Detect which cell encompasses the target text, then output its (X, Y) center coordinate. 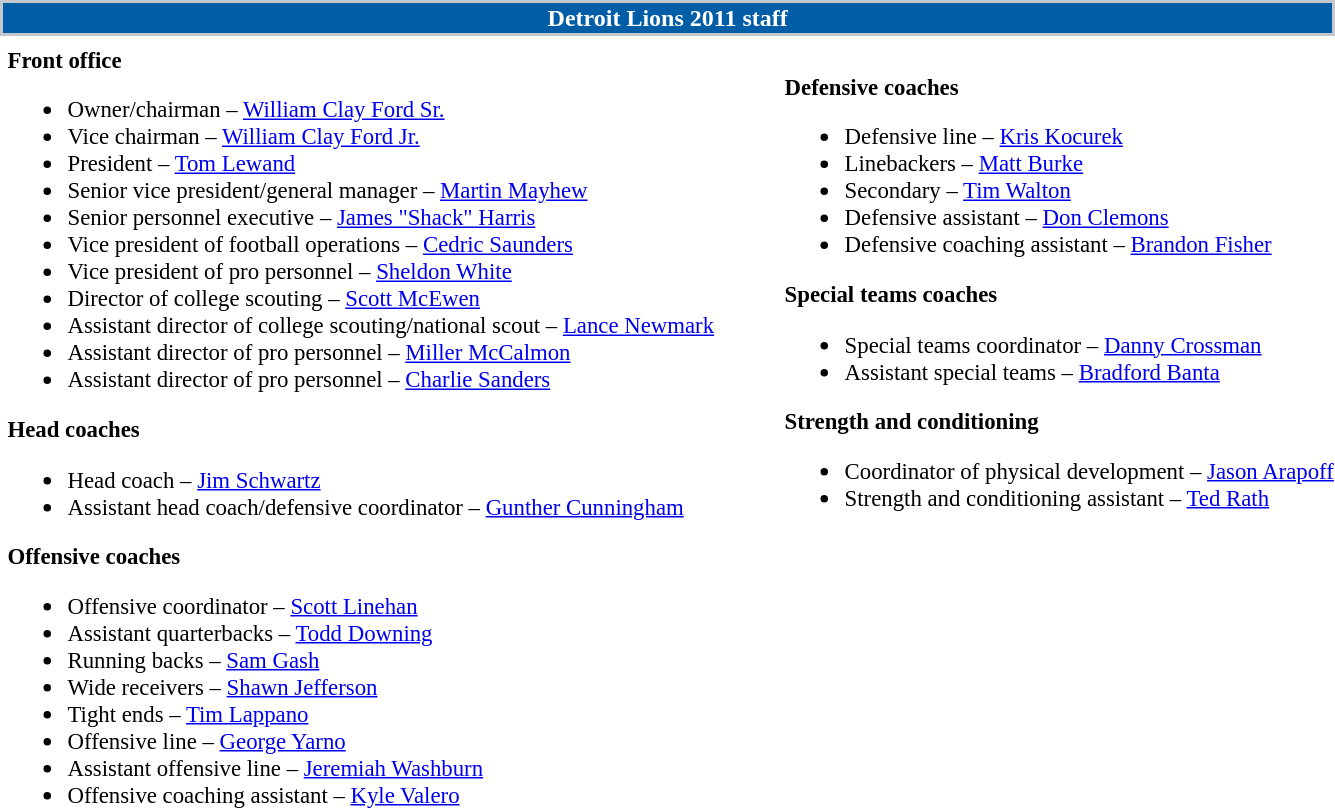
Detroit Lions 2011 staff (668, 18)
